Find where the given text appears and provide that cell's center as [x, y] coordinate. 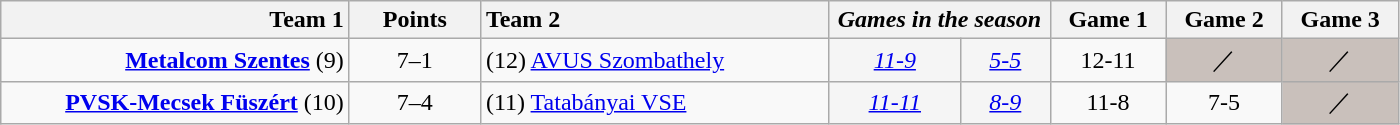
5-5 [1006, 60]
12-11 [1108, 60]
Game 1 [1108, 20]
11-9 [895, 60]
(12) AVUS Szombathely [654, 60]
11-8 [1108, 102]
Points [414, 20]
Team 1 [176, 20]
Game 2 [1224, 20]
(11) Tatabányai VSE [654, 102]
Games in the season [940, 20]
Game 3 [1340, 20]
Metalcom Szentes (9) [176, 60]
8-9 [1006, 102]
7–1 [414, 60]
PVSK-Mecsek Füszért (10) [176, 102]
7–4 [414, 102]
Team 2 [654, 20]
7-5 [1224, 102]
11-11 [895, 102]
